Provide the [x, y] coordinate of the cell's center where the given text is located.  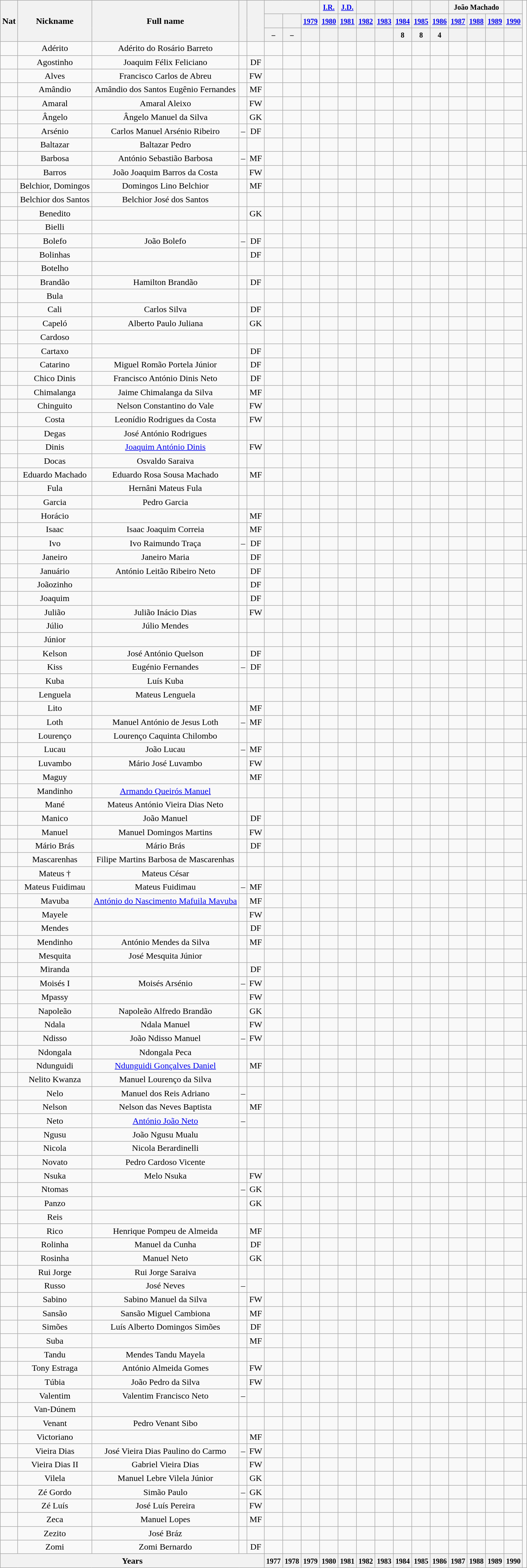
Ndongala Peca [166, 1052]
José António Rodrigues [166, 433]
Joãozinho [55, 584]
Manuel Lebre Vilela Júnior [166, 1478]
Ivo Raimundo Traça [166, 543]
Napoleão [55, 1011]
Ndunguidi [55, 1066]
Julião Inácio Dias [166, 612]
Mateus César [166, 873]
Catarino [55, 364]
Manuel Lourenço da Silva [166, 1080]
Panzo [55, 1203]
Agostinho [55, 62]
Nelson das Neves Baptista [166, 1107]
Ndala [55, 1024]
Jaime Chimalanga da Silva [166, 392]
Sansão Miguel Cambiona [166, 1313]
Rui Jorge Saraiva [166, 1272]
J.D. [347, 7]
João Ndisso Manuel [166, 1038]
Ntomas [55, 1189]
Júlio [55, 626]
Hamilton Brandão [166, 282]
Vilela [55, 1478]
Baltazar [55, 144]
Manico [55, 818]
Van-Dúnem [55, 1409]
Nat [9, 21]
Maguy [55, 777]
Belchior José dos Santos [166, 200]
Adérito [55, 48]
Ndunguidi Gonçalves Daniel [166, 1066]
Vieira Dias [55, 1451]
Pedro Venant Sibo [166, 1423]
Manuel Domingos Martins [166, 832]
Osvaldo Saraiva [166, 461]
Napoleão Alfredo Brandão [166, 1011]
António Mendes da Silva [166, 942]
Neto [55, 1121]
Joaquim Félix Feliciano [166, 62]
Manuel [55, 832]
Ndongala [55, 1052]
Armando Queirós Manuel [166, 791]
Belchior, Domingos [55, 186]
Years [132, 1561]
Eduardo Machado [55, 475]
Tandu [55, 1355]
Luís Kuba [166, 681]
Moisés Arsénio [166, 983]
Janeiro [55, 557]
Mavuba [55, 901]
Ndala Manuel [166, 1024]
Zeca [55, 1520]
Manuel dos Reis Adriano [166, 1093]
Manuel Lopes [166, 1520]
Lito [55, 708]
Amândio [55, 90]
Lucau [55, 750]
Dinis [55, 447]
Mendes Tandu Mayela [166, 1355]
Novato [55, 1162]
João Manuel [166, 818]
Chimalanga [55, 392]
Mendes [55, 928]
Reis [55, 1217]
José António Quelson [166, 653]
Chinguito [55, 406]
Alves [55, 76]
Simão Paulo [166, 1492]
João Ngusu Mualu [166, 1135]
Venant [55, 1423]
Nicola Berardinelli [166, 1148]
João Lucau [166, 750]
Isaac Joaquim Correia [166, 530]
Ivo [55, 543]
Eugénio Fernandes [166, 667]
Garcia [55, 502]
Zomi Bernardo [166, 1547]
Nickname [55, 21]
Joaquim António Dinis [166, 447]
Full name [166, 21]
Amândio dos Santos Eugênio Fernandes [166, 90]
Benedito [55, 213]
Cali [55, 310]
Adérito do Rosário Barreto [166, 48]
Valentim [55, 1396]
Joaquim [55, 598]
Cartaxo [55, 351]
Horácio [55, 516]
Francisco Carlos de Abreu [166, 76]
Júlio Mendes [166, 626]
João Joaquim Barros da Costa [166, 172]
Mesquita [55, 956]
Cardoso [55, 337]
Manuel Neto [166, 1258]
Mateus António Vieira Dias Neto [166, 804]
Miguel Romão Portela Júnior [166, 364]
Botelho [55, 268]
Bolinhas [55, 255]
Mandinho [55, 791]
Túbia [55, 1382]
Carlos Manuel Arsénio Ribeiro [166, 131]
João Bolefo [166, 241]
1977 [273, 1561]
Bolefo [55, 241]
Henrique Pompeu de Almeida [166, 1231]
Moisés I [55, 983]
Zé Luís [55, 1506]
Leonídio Rodrigues da Costa [166, 420]
Francisco António Dinis Neto [166, 378]
António Leitão Ribeiro Neto [166, 571]
António Almeida Gomes [166, 1368]
Kelson [55, 653]
Carlos Silva [166, 310]
Mendinho [55, 942]
Luís Alberto Domingos Simões [166, 1327]
Brandão [55, 282]
Janeiro Maria [166, 557]
Zezito [55, 1533]
Arsénio [55, 131]
Amaral [55, 103]
I.R. [329, 7]
Kuba [55, 681]
Zomi [55, 1547]
Pedro Cardoso Vicente [166, 1162]
António do Nascimento Mafuila Mavuba [166, 901]
Julião [55, 612]
Mané [55, 804]
Russo [55, 1286]
Rolinha [55, 1244]
Loth [55, 722]
Bula [55, 296]
Gabriel Vieira Dias [166, 1464]
Miranda [55, 969]
Mateus Lenguela [166, 695]
João Machado [476, 7]
José Vieira Dias Paulino do Carmo [166, 1451]
Januário [55, 571]
José Luís Pereira [166, 1506]
Barbosa [55, 158]
Filipe Martins Barbosa de Mascarenhas [166, 860]
Nelito Kwanza [55, 1080]
Luvambo [55, 763]
Ângelo [55, 117]
Nsuka [55, 1176]
Manuel da Cunha [166, 1244]
Vieira Dias II [55, 1464]
Sabino Manuel da Silva [166, 1300]
Nelson [55, 1107]
João Pedro da Silva [166, 1382]
Degas [55, 433]
José Neves [166, 1286]
Lourenço Caquinta Chilombo [166, 736]
Simões [55, 1327]
Belchior dos Santos [55, 200]
Barros [55, 172]
José Bráz [166, 1533]
Sabino [55, 1300]
José Mesquita Júnior [166, 956]
Mpassy [55, 997]
Mário José Luvambo [166, 763]
Rosinha [55, 1258]
Lenguela [55, 695]
Lourenço [55, 736]
Fula [55, 488]
Zé Gordo [55, 1492]
Suba [55, 1341]
Sansão [55, 1313]
António João Neto [166, 1121]
Eduardo Rosa Sousa Machado [166, 475]
Rui Jorge [55, 1272]
Ndisso [55, 1038]
Hernâni Mateus Fula [166, 488]
Rico [55, 1231]
Nicola [55, 1148]
Baltazar Pedro [166, 144]
Costa [55, 420]
Nelo [55, 1093]
Chico Dinis [55, 378]
Valentim Francisco Neto [166, 1396]
Tony Estraga [55, 1368]
Mayele [55, 915]
Alberto Paulo Juliana [166, 323]
Isaac [55, 530]
Melo Nsuka [166, 1176]
Amaral Aleixo [166, 103]
Mateus † [55, 873]
António Sebastião Barbosa [166, 158]
Manuel António de Jesus Loth [166, 722]
Ngusu [55, 1135]
Docas [55, 461]
4 [440, 35]
1978 [292, 1561]
Capeló [55, 323]
Kiss [55, 667]
Bielli [55, 227]
Ângelo Manuel da Silva [166, 117]
Júnior [55, 640]
Victoriano [55, 1437]
Domingos Lino Belchior [166, 186]
Pedro Garcia [166, 502]
Nelson Constantino do Vale [166, 406]
Mascarenhas [55, 860]
